Provide the [x, y] coordinate of the cell's center where the given text is located.  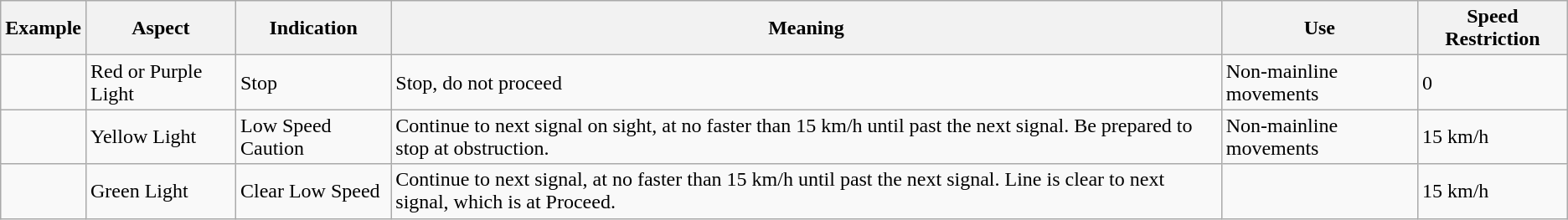
Green Light [161, 191]
Stop, do not proceed [806, 82]
Aspect [161, 28]
Continue to next signal on sight, at no faster than 15 km/h until past the next signal. Be prepared to stop at obstruction. [806, 137]
Meaning [806, 28]
Low Speed Caution [313, 137]
Use [1319, 28]
Yellow Light [161, 137]
Stop [313, 82]
Speed Restriction [1493, 28]
Red or Purple Light [161, 82]
Indication [313, 28]
Continue to next signal, at no faster than 15 km/h until past the next signal. Line is clear to next signal, which is at Proceed. [806, 191]
0 [1493, 82]
Example [44, 28]
Clear Low Speed [313, 191]
